Return the (X, Y) coordinate for the center point of the cell that contains the specified text.  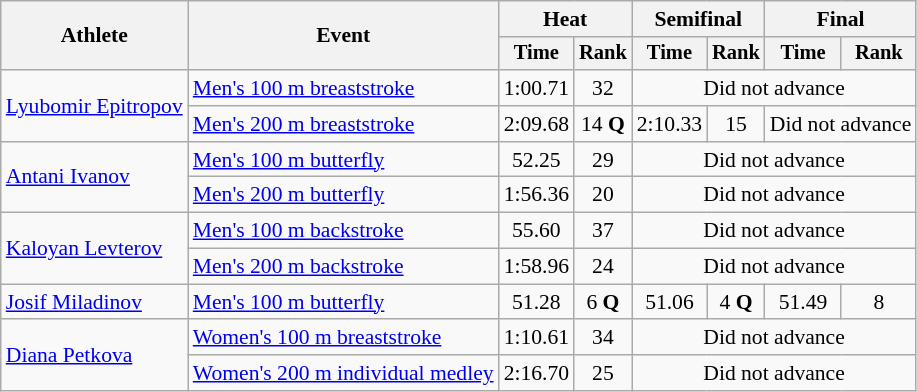
Final (841, 19)
20 (603, 195)
4 Q (736, 302)
14 Q (603, 124)
55.60 (536, 231)
2:16.70 (536, 373)
Men's 100 m breaststroke (344, 88)
Men's 200 m butterfly (344, 195)
Men's 200 m breaststroke (344, 124)
29 (603, 160)
51.06 (670, 302)
51.28 (536, 302)
2:09.68 (536, 124)
Men's 200 m backstroke (344, 267)
24 (603, 267)
1:56.36 (536, 195)
Kaloyan Levterov (94, 248)
Men's 100 m backstroke (344, 231)
Lyubomir Epitropov (94, 106)
6 Q (603, 302)
Women's 200 m individual medley (344, 373)
51.49 (804, 302)
34 (603, 338)
Josif Miladinov (94, 302)
Semifinal (698, 19)
Diana Petkova (94, 356)
8 (878, 302)
1:58.96 (536, 267)
Heat (566, 19)
Event (344, 36)
1:00.71 (536, 88)
2:10.33 (670, 124)
1:10.61 (536, 338)
Women's 100 m breaststroke (344, 338)
52.25 (536, 160)
32 (603, 88)
37 (603, 231)
Antani Ivanov (94, 178)
15 (736, 124)
Athlete (94, 36)
25 (603, 373)
